Pinpoint the cell where the given text exists, returning its (X, Y) midpoint coordinate. 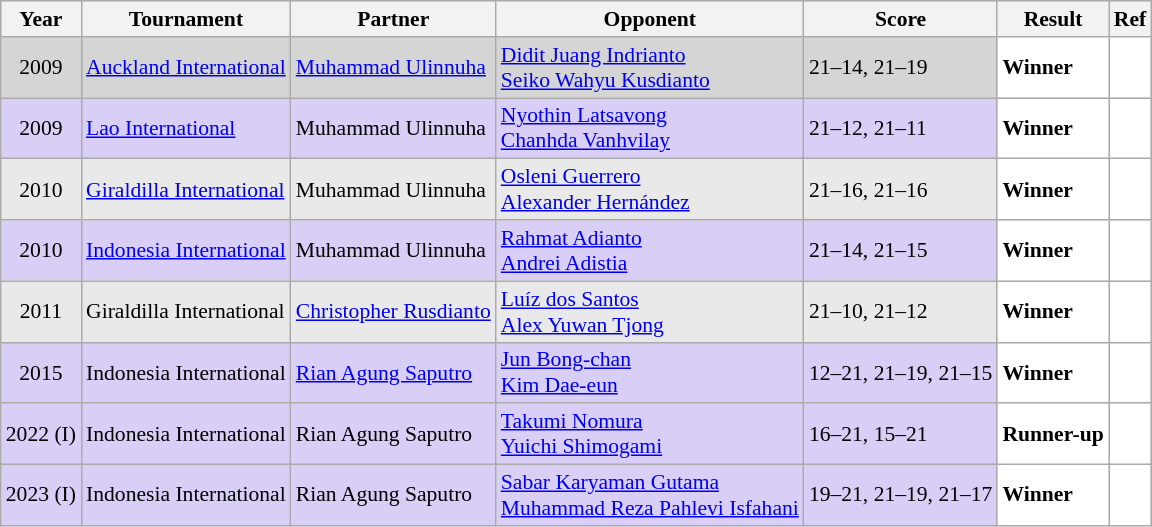
Didit Juang Indrianto Seiko Wahyu Kusdianto (650, 68)
2011 (41, 312)
2023 (I) (41, 496)
Takumi Nomura Yuichi Shimogami (650, 434)
Partner (394, 19)
Osleni Guerrero Alexander Hernández (650, 190)
Luíz dos Santos Alex Yuwan Tjong (650, 312)
19–21, 21–19, 21–17 (901, 496)
Year (41, 19)
Tournament (186, 19)
12–21, 21–19, 21–15 (901, 372)
21–10, 21–12 (901, 312)
16–21, 15–21 (901, 434)
21–12, 21–11 (901, 128)
2022 (I) (41, 434)
Ref (1130, 19)
Auckland International (186, 68)
2015 (41, 372)
Sabar Karyaman Gutama Muhammad Reza Pahlevi Isfahani (650, 496)
21–14, 21–19 (901, 68)
Jun Bong-chan Kim Dae-eun (650, 372)
Result (1052, 19)
Nyothin Latsavong Chanhda Vanhvilay (650, 128)
21–16, 21–16 (901, 190)
Rahmat Adianto Andrei Adistia (650, 250)
Runner-up (1052, 434)
21–14, 21–15 (901, 250)
Score (901, 19)
Lao International (186, 128)
Opponent (650, 19)
Christopher Rusdianto (394, 312)
